Output the [x, y] coordinate of the center of the cell containing the given text.  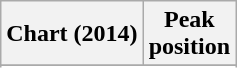
Chart (2014) [72, 34]
Peakposition [189, 34]
